Return (X, Y) of the center of cell containing provided text 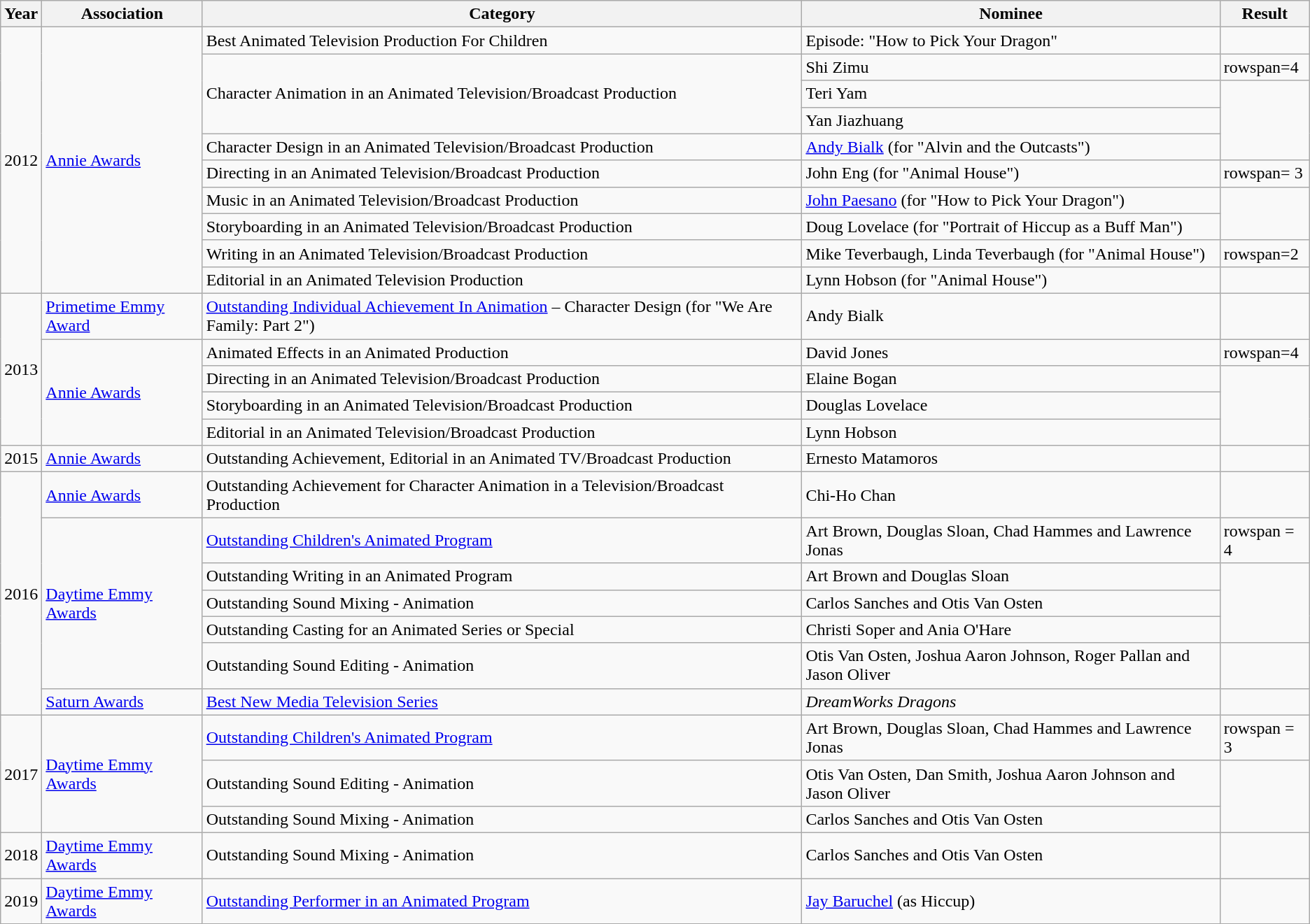
Lynn Hobson (for "Animal House") (1010, 280)
Episode: "How to Pick Your Dragon" (1010, 41)
rowspan = 4 (1265, 540)
rowspan = 3 (1265, 737)
Category (502, 14)
Year (21, 14)
David Jones (1010, 352)
Character Animation in an Animated Television/Broadcast Production (502, 94)
John Eng (for "Animal House") (1010, 173)
Animated Effects in an Animated Production (502, 352)
Chi-Ho Chan (1010, 495)
Nominee (1010, 14)
John Paesano (for "How to Pick Your Dragon") (1010, 200)
Outstanding Achievement, Editorial in an Animated TV/Broadcast Production (502, 459)
2015 (21, 459)
Editorial in an Animated Television/Broadcast Production (502, 432)
Result (1265, 14)
Outstanding Casting for an Animated Series or Special (502, 630)
Jay Baruchel (as Hiccup) (1010, 901)
2019 (21, 901)
Elaine Bogan (1010, 379)
Outstanding Writing in an Animated Program (502, 576)
DreamWorks Dragons (1010, 702)
Mike Teverbaugh, Linda Teverbaugh (for "Animal House") (1010, 253)
Shi Zimu (1010, 67)
Yan Jiazhuang (1010, 120)
Character Design in an Animated Television/Broadcast Production (502, 147)
Art Brown and Douglas Sloan (1010, 576)
2013 (21, 369)
Andy Bialk (for "Alvin and the Outcasts") (1010, 147)
Editorial in an Animated Television Production (502, 280)
Otis Van Osten, Joshua Aaron Johnson, Roger Pallan and Jason Oliver (1010, 666)
Writing in an Animated Television/Broadcast Production (502, 253)
2016 (21, 593)
Doug Lovelace (for "Portrait of Hiccup as a Buff Man") (1010, 227)
Best New Media Television Series (502, 702)
Outstanding Individual Achievement In Animation – Character Design (for "We Are Family: Part 2") (502, 316)
2018 (21, 855)
Christi Soper and Ania O'Hare (1010, 630)
Teri Yam (1010, 94)
rowspan=2 (1265, 253)
rowspan= 3 (1265, 173)
Douglas Lovelace (1010, 406)
2017 (21, 774)
Ernesto Matamoros (1010, 459)
Otis Van Osten, Dan Smith, Joshua Aaron Johnson and Jason Oliver (1010, 783)
2012 (21, 161)
Outstanding Achievement for Character Animation in a Television/Broadcast Production (502, 495)
Andy Bialk (1010, 316)
Saturn Awards (122, 702)
Primetime Emmy Award (122, 316)
Association (122, 14)
Music in an Animated Television/Broadcast Production (502, 200)
Lynn Hobson (1010, 432)
Best Animated Television Production For Children (502, 41)
Outstanding Performer in an Animated Program (502, 901)
